Determine the (x, y) coordinate at the center of the cell enclosing the given text.  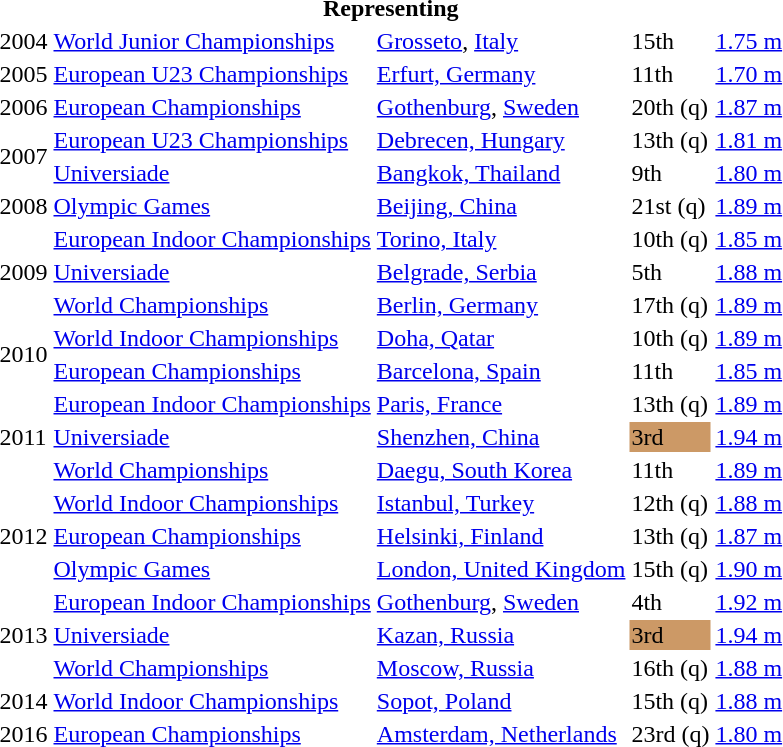
5th (670, 272)
4th (670, 602)
Barcelona, Spain (501, 371)
Moscow, Russia (501, 668)
Beijing, China (501, 206)
Shenzhen, China (501, 437)
Torino, Italy (501, 239)
London, United Kingdom (501, 569)
16th (q) (670, 668)
17th (q) (670, 305)
9th (670, 173)
World Junior Championships (212, 41)
Kazan, Russia (501, 635)
Sopot, Poland (501, 701)
Berlin, Germany (501, 305)
Istanbul, Turkey (501, 503)
Grosseto, Italy (501, 41)
Doha, Qatar (501, 338)
Bangkok, Thailand (501, 173)
Debrecen, Hungary (501, 140)
Daegu, South Korea (501, 470)
15th (670, 41)
Belgrade, Serbia (501, 272)
Paris, France (501, 404)
12th (q) (670, 503)
20th (q) (670, 107)
Erfurt, Germany (501, 74)
21st (q) (670, 206)
Helsinki, Finland (501, 536)
